Pinpoint the cell where the given text exists, returning its [X, Y] midpoint coordinate. 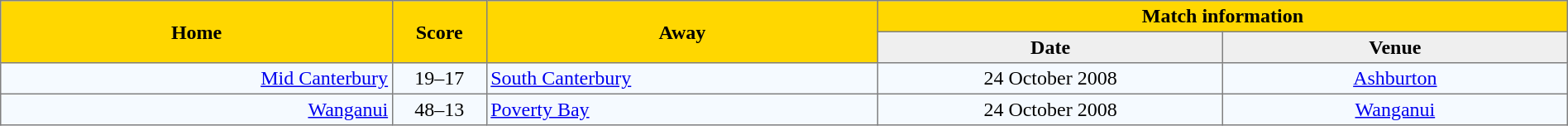
Poverty Bay [682, 109]
Match information [1223, 17]
Away [682, 31]
Date [1050, 47]
Score [439, 31]
Venue [1394, 47]
Ashburton [1394, 79]
Mid Canterbury [197, 79]
South Canterbury [682, 79]
19–17 [439, 79]
Home [197, 31]
48–13 [439, 109]
